Extract the (X, Y) coordinate from the center of the cell holding the provided text.  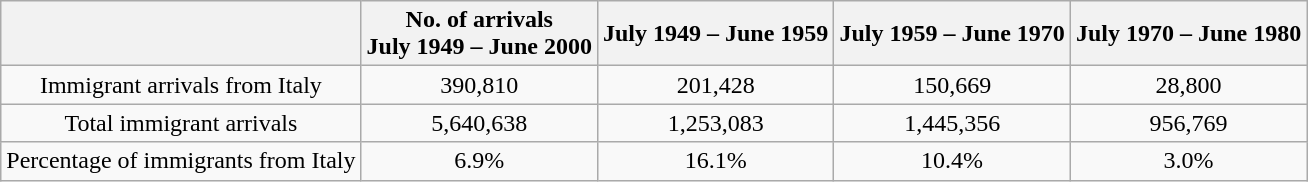
July 1959 – June 1970 (952, 34)
July 1970 – June 1980 (1188, 34)
No. of arrivals July 1949 – June 2000 (479, 34)
Total immigrant arrivals (181, 123)
Percentage of immigrants from Italy (181, 161)
201,428 (715, 85)
1,253,083 (715, 123)
390,810 (479, 85)
Immigrant arrivals from Italy (181, 85)
July 1949 – June 1959 (715, 34)
10.4% (952, 161)
956,769 (1188, 123)
6.9% (479, 161)
150,669 (952, 85)
28,800 (1188, 85)
5,640,638 (479, 123)
1,445,356 (952, 123)
3.0% (1188, 161)
16.1% (715, 161)
